Capture the cell that displays the provided text and extract its (X, Y) central coordinate. 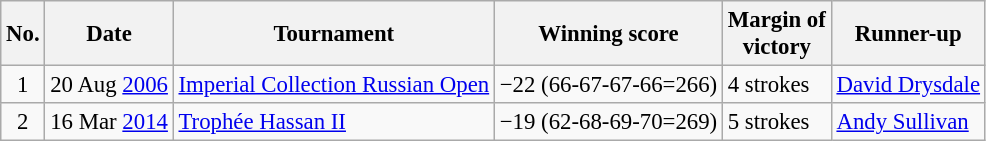
Tournament (334, 34)
4 strokes (776, 85)
−19 (62-68-69-70=269) (608, 122)
1 (23, 85)
16 Mar 2014 (109, 122)
Margin ofvictory (776, 34)
Imperial Collection Russian Open (334, 85)
Andy Sullivan (908, 122)
2 (23, 122)
Winning score (608, 34)
Date (109, 34)
David Drysdale (908, 85)
5 strokes (776, 122)
20 Aug 2006 (109, 85)
Trophée Hassan II (334, 122)
−22 (66-67-67-66=266) (608, 85)
No. (23, 34)
Runner-up (908, 34)
